Identify which cell holds the provided text, then report its (X, Y) central coordinate. 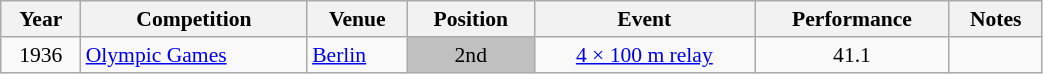
Olympic Games (194, 55)
Performance (852, 19)
Notes (996, 19)
Position (470, 19)
Venue (357, 19)
1936 (41, 55)
4 × 100 m relay (644, 55)
Berlin (357, 55)
Year (41, 19)
Event (644, 19)
Competition (194, 19)
41.1 (852, 55)
2nd (470, 55)
